Identify which cell holds the provided text, then report its [X, Y] central coordinate. 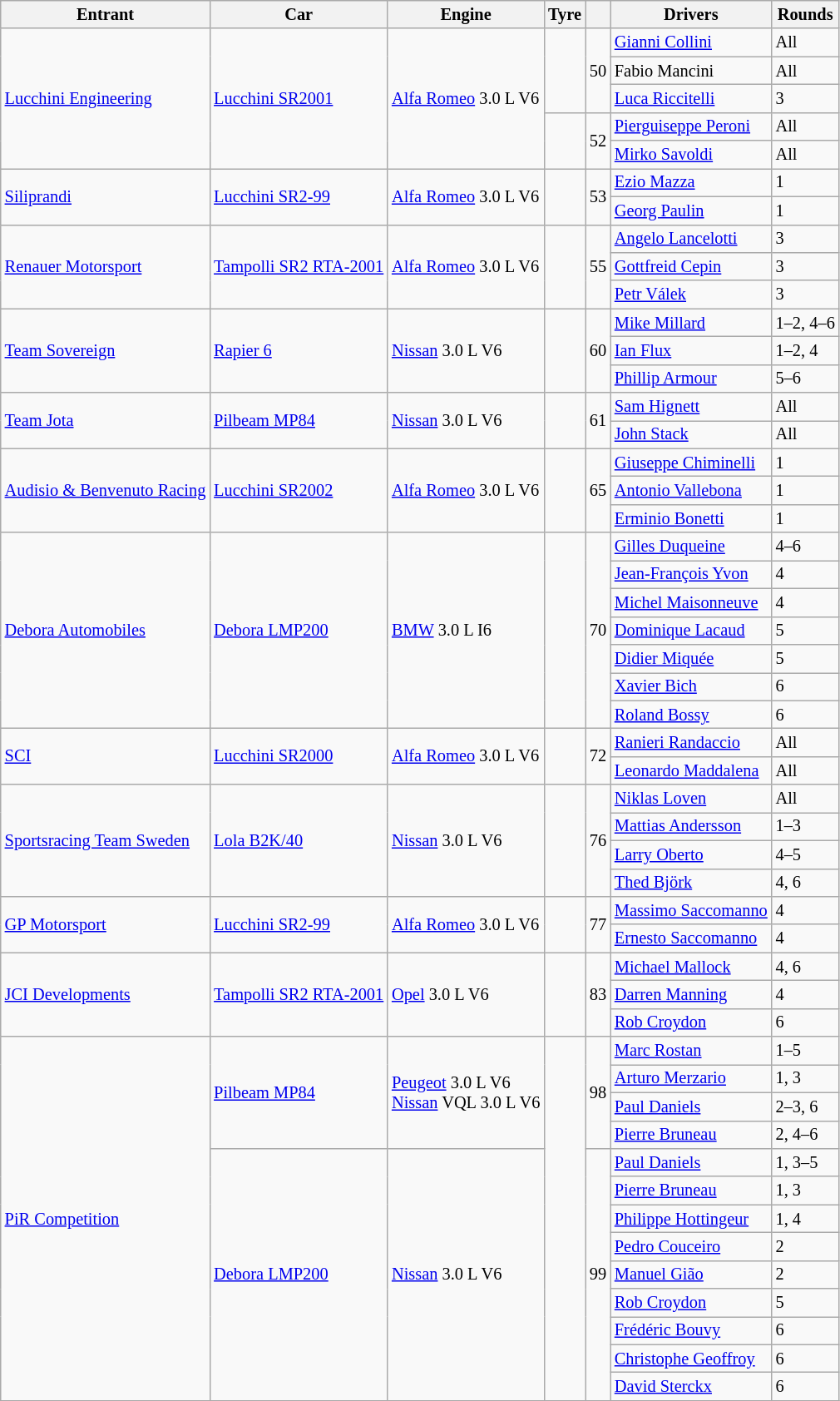
Rounds [805, 14]
Michel Maisonneuve [691, 602]
GP Motorsport [106, 923]
60 [598, 351]
Giuseppe Chiminelli [691, 463]
Roland Bossy [691, 715]
Ernesto Saccomanno [691, 938]
Siliprandi [106, 196]
1–2, 4–6 [805, 323]
98 [598, 1093]
Dominique Lacaud [691, 631]
72 [598, 755]
Petr Válek [691, 295]
Mike Millard [691, 323]
Pierguiseppe Peroni [691, 126]
70 [598, 631]
55 [598, 266]
Frédéric Bouvy [691, 1330]
Sportsracing Team Sweden [106, 840]
1, 3–5 [805, 1162]
Team Jota [106, 421]
Philippe Hottingeur [691, 1219]
PiR Competition [106, 1219]
Lucchini SR2001 [299, 98]
Lola B2K/40 [299, 840]
David Sterckx [691, 1387]
Opel 3.0 L V6 [466, 995]
Georg Paulin [691, 210]
Erminio Bonetti [691, 518]
Tyre [565, 14]
Lucchini SR2000 [299, 755]
Mirko Savoldi [691, 155]
Mattias Andersson [691, 826]
Thed Björk [691, 883]
Christophe Geoffroy [691, 1359]
Jean-François Yvon [691, 574]
Sam Hignett [691, 407]
Renauer Motorsport [106, 266]
50 [598, 70]
Lucchini SR2002 [299, 491]
Manuel Gião [691, 1275]
Ranieri Randaccio [691, 742]
1–2, 4 [805, 350]
Xavier Bich [691, 686]
SCI [106, 755]
4–6 [805, 547]
Niklas Loven [691, 799]
Gottfreid Cepin [691, 266]
Rapier 6 [299, 351]
BMW 3.0 L I6 [466, 631]
Peugeot 3.0 L V6Nissan VQL 3.0 L V6 [466, 1093]
5–6 [805, 379]
Team Sovereign [106, 351]
Marc Rostan [691, 1051]
Debora Automobiles [106, 631]
Larry Oberto [691, 854]
1–5 [805, 1051]
Gilles Duqueine [691, 547]
John Stack [691, 434]
4–5 [805, 854]
1–3 [805, 826]
Ezio Mazza [691, 182]
1, 4 [805, 1219]
2–3, 6 [805, 1106]
52 [598, 140]
Car [299, 14]
Engine [466, 14]
77 [598, 923]
Leonardo Maddalena [691, 770]
Darren Manning [691, 994]
Massimo Saccomanno [691, 910]
Luca Riccitelli [691, 98]
Angelo Lancelotti [691, 239]
JCI Developments [106, 995]
Antonio Vallebona [691, 490]
Fabio Mancini [691, 71]
65 [598, 491]
Audisio & Benvenuto Racing [106, 491]
76 [598, 840]
2, 4–6 [805, 1135]
Arturo Merzario [691, 1078]
83 [598, 995]
99 [598, 1275]
Didier Miquée [691, 658]
Phillip Armour [691, 379]
Drivers [691, 14]
Lucchini Engineering [106, 98]
53 [598, 196]
Pedro Couceiro [691, 1246]
Gianni Collini [691, 42]
61 [598, 421]
Entrant [106, 14]
Ian Flux [691, 350]
Michael Mallock [691, 967]
